Scan for the cell matching the given text and deliver its (X, Y) coordinate at center. 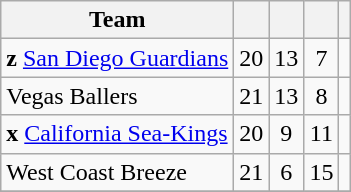
Team (118, 20)
15 (322, 172)
9 (286, 134)
x California Sea-Kings (118, 134)
6 (286, 172)
8 (322, 96)
11 (322, 134)
7 (322, 58)
Vegas Ballers (118, 96)
West Coast Breeze (118, 172)
z San Diego Guardians (118, 58)
